Locate the cell with the specified text and output its [X, Y] center coordinate. 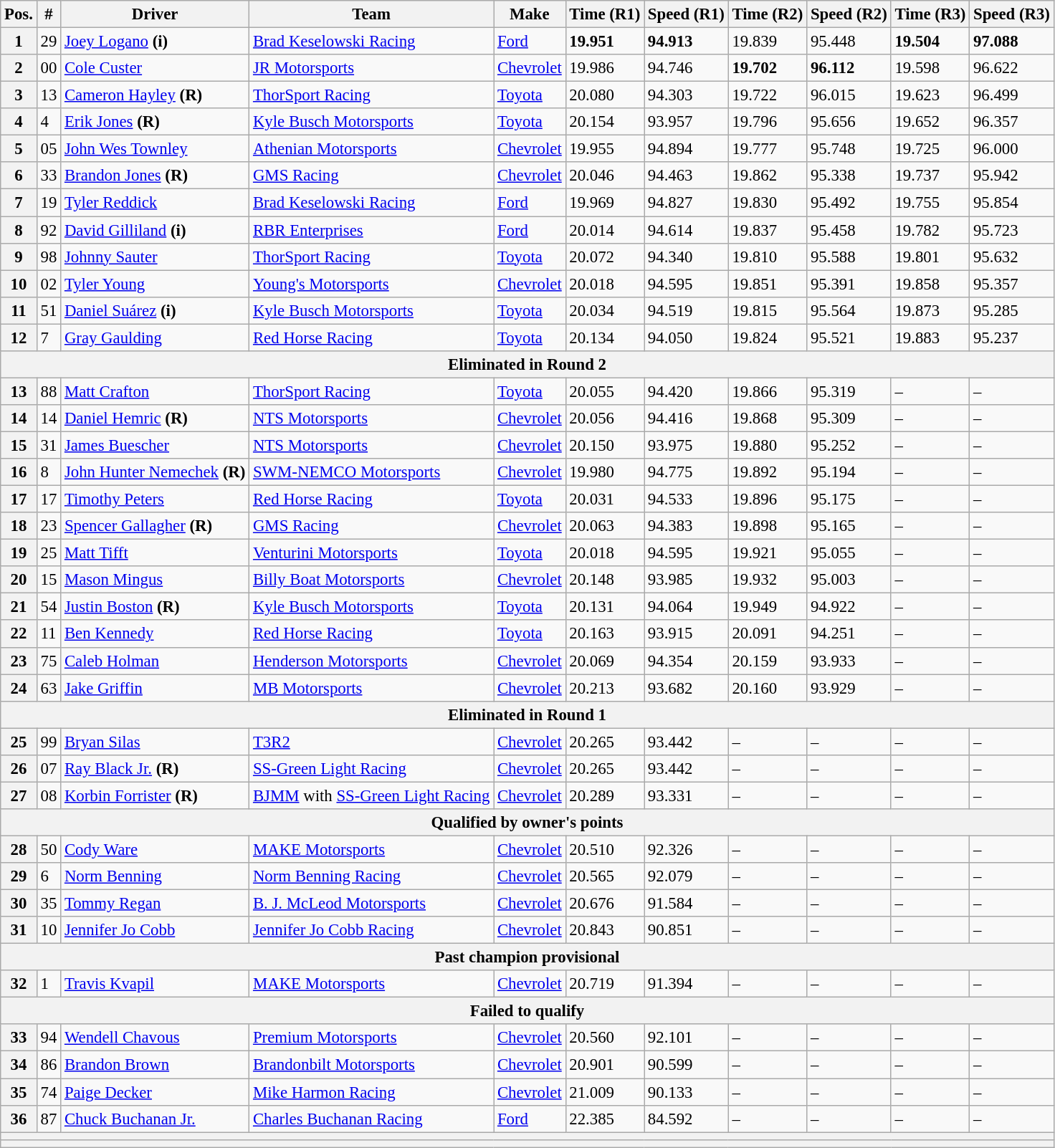
Cameron Hayley (R) [155, 95]
50 [49, 849]
Speed (R3) [1012, 14]
Young's Motorsports [371, 284]
19.702 [768, 68]
95.942 [1012, 176]
95.165 [849, 526]
Cole Custer [155, 68]
Chuck Buchanan Jr. [155, 1119]
19.810 [768, 257]
Tyler Young [155, 284]
91.584 [687, 904]
20.159 [768, 661]
34 [19, 1065]
19.921 [768, 553]
Brandon Brown [155, 1065]
95.237 [1012, 338]
90.851 [687, 930]
95.055 [849, 553]
93.929 [849, 688]
63 [49, 688]
93.915 [687, 634]
74 [49, 1092]
19.623 [930, 95]
96.622 [1012, 68]
21 [19, 607]
93.985 [687, 580]
95.521 [849, 338]
12 [19, 338]
19.755 [930, 203]
19.782 [930, 230]
19.504 [930, 42]
92.101 [687, 1038]
95.285 [1012, 310]
19.955 [605, 149]
20.213 [605, 688]
95.338 [849, 176]
19.598 [930, 68]
94.251 [849, 634]
Tommy Regan [155, 904]
20.901 [605, 1065]
Korbin Forrister (R) [155, 795]
91.394 [687, 984]
20.163 [605, 634]
Venturini Motorsports [371, 553]
Past champion provisional [527, 957]
95.723 [1012, 230]
19.830 [768, 203]
BJMM with SS-Green Light Racing [371, 795]
Time (R1) [605, 14]
19.851 [768, 284]
94 [49, 1038]
20.560 [605, 1038]
20.148 [605, 580]
Jake Griffin [155, 688]
19.873 [930, 310]
20.055 [605, 391]
19.868 [768, 418]
Cody Ware [155, 849]
87 [49, 1119]
51 [49, 310]
02 [49, 284]
20.131 [605, 607]
Wendell Chavous [155, 1038]
19.969 [605, 203]
19.777 [768, 149]
94.383 [687, 526]
19.837 [768, 230]
20.843 [605, 930]
RBR Enterprises [371, 230]
Paige Decker [155, 1092]
Mason Mingus [155, 580]
08 [49, 795]
95.194 [849, 472]
95.748 [849, 149]
95.003 [849, 580]
Charles Buchanan Racing [371, 1119]
Time (R2) [768, 14]
5 [19, 149]
95.588 [849, 257]
Gray Gaulding [155, 338]
88 [49, 391]
JR Motorsports [371, 68]
19.858 [930, 284]
20.063 [605, 526]
00 [49, 68]
20.719 [605, 984]
Eliminated in Round 2 [527, 365]
19.801 [930, 257]
95.854 [1012, 203]
21.009 [605, 1092]
John Hunter Nemechek (R) [155, 472]
19.725 [930, 149]
19.737 [930, 176]
94.340 [687, 257]
96.499 [1012, 95]
19.932 [768, 580]
19.652 [930, 122]
92 [49, 230]
95.319 [849, 391]
Qualified by owner's points [527, 823]
Johnny Sauter [155, 257]
20.565 [605, 876]
19.986 [605, 68]
20.676 [605, 904]
18 [19, 526]
Justin Boston (R) [155, 607]
Athenian Motorsports [371, 149]
07 [49, 769]
9 [19, 257]
93.682 [687, 688]
Failed to qualify [527, 1011]
22.385 [605, 1119]
94.614 [687, 230]
95.391 [849, 284]
Make [530, 14]
94.827 [687, 203]
# [49, 14]
94.775 [687, 472]
19.898 [768, 526]
97.088 [1012, 42]
20.134 [605, 338]
93.975 [687, 445]
20.056 [605, 418]
Matt Tifft [155, 553]
94.913 [687, 42]
Premium Motorsports [371, 1038]
20.510 [605, 849]
95.175 [849, 499]
19.862 [768, 176]
20.069 [605, 661]
94.746 [687, 68]
Time (R3) [930, 14]
Henderson Motorsports [371, 661]
Ben Kennedy [155, 634]
86 [49, 1065]
32 [19, 984]
20 [19, 580]
Bryan Silas [155, 742]
20.154 [605, 122]
22 [19, 634]
20.046 [605, 176]
19.949 [768, 607]
95.309 [849, 418]
20.031 [605, 499]
94.519 [687, 310]
30 [19, 904]
Speed (R1) [687, 14]
Norm Benning Racing [371, 876]
Team [371, 14]
Brandon Jones (R) [155, 176]
90.599 [687, 1065]
84.592 [687, 1119]
19.815 [768, 310]
19.824 [768, 338]
19.866 [768, 391]
Erik Jones (R) [155, 122]
94.533 [687, 499]
94.420 [687, 391]
19.722 [768, 95]
Mike Harmon Racing [371, 1092]
Jennifer Jo Cobb Racing [371, 930]
Tyler Reddick [155, 203]
16 [19, 472]
92.326 [687, 849]
94.303 [687, 95]
05 [49, 149]
Norm Benning [155, 876]
19.980 [605, 472]
Eliminated in Round 1 [527, 714]
94.050 [687, 338]
36 [19, 1119]
Speed (R2) [849, 14]
28 [19, 849]
99 [49, 742]
96.112 [849, 68]
B. J. McLeod Motorsports [371, 904]
Pos. [19, 14]
19.883 [930, 338]
94.922 [849, 607]
96.000 [1012, 149]
24 [19, 688]
Daniel Suárez (i) [155, 310]
Matt Crafton [155, 391]
94.463 [687, 176]
3 [19, 95]
19.892 [768, 472]
94.416 [687, 418]
75 [49, 661]
95.448 [849, 42]
95.656 [849, 122]
95.357 [1012, 284]
95.632 [1012, 257]
SWM-NEMCO Motorsports [371, 472]
27 [19, 795]
20.034 [605, 310]
19.796 [768, 122]
SS-Green Light Racing [371, 769]
19.951 [605, 42]
95.492 [849, 203]
MB Motorsports [371, 688]
20.289 [605, 795]
94.064 [687, 607]
20.160 [768, 688]
Timothy Peters [155, 499]
98 [49, 257]
Ray Black Jr. (R) [155, 769]
19.839 [768, 42]
95.458 [849, 230]
95.252 [849, 445]
20.150 [605, 445]
93.957 [687, 122]
96.357 [1012, 122]
Joey Logano (i) [155, 42]
26 [19, 769]
20.072 [605, 257]
Brandonbilt Motorsports [371, 1065]
David Gilliland (i) [155, 230]
92.079 [687, 876]
90.133 [687, 1092]
93.933 [849, 661]
20.080 [605, 95]
93.331 [687, 795]
2 [19, 68]
20.014 [605, 230]
Caleb Holman [155, 661]
Jennifer Jo Cobb [155, 930]
94.354 [687, 661]
Spencer Gallagher (R) [155, 526]
Driver [155, 14]
19.880 [768, 445]
Travis Kvapil [155, 984]
Daniel Hemric (R) [155, 418]
Billy Boat Motorsports [371, 580]
94.894 [687, 149]
96.015 [849, 95]
54 [49, 607]
20.091 [768, 634]
John Wes Townley [155, 149]
19.896 [768, 499]
James Buescher [155, 445]
95.564 [849, 310]
T3R2 [371, 742]
